From the cell containing the given text, extract its center point as (X, Y) coordinate. 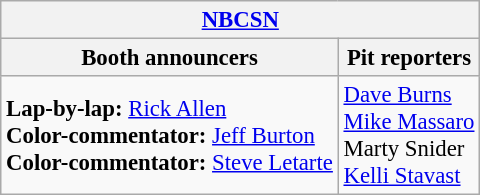
NBCSN (240, 20)
Lap-by-lap: Rick AllenColor-commentator: Jeff BurtonColor-commentator: Steve Letarte (170, 136)
Booth announcers (170, 58)
Dave BurnsMike MassaroMarty SniderKelli Stavast (409, 136)
Pit reporters (409, 58)
